Find where the given text appears and provide that cell's center as [X, Y] coordinate. 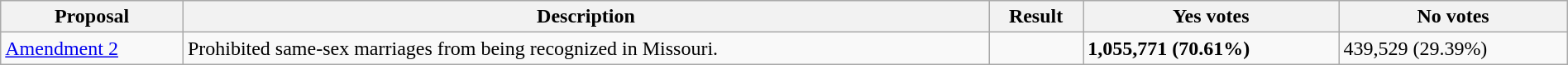
Amendment 2 [93, 48]
439,529 (29.39%) [1453, 48]
Yes votes [1211, 17]
Prohibited same-sex marriages from being recognized in Missouri. [586, 48]
Proposal [93, 17]
No votes [1453, 17]
1,055,771 (70.61%) [1211, 48]
Description [586, 17]
Result [1036, 17]
